Return the (x, y) coordinate for the center point of the cell that contains the specified text.  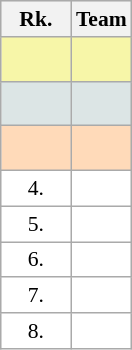
Rk. (36, 19)
5. (36, 224)
8. (36, 331)
4. (36, 189)
7. (36, 296)
Team (102, 19)
6. (36, 260)
